Return the (X, Y) coordinate for the center point of the cell that contains the specified text.  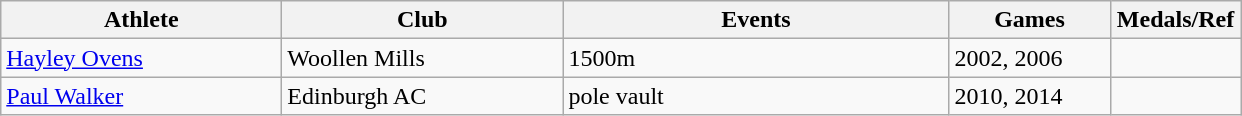
Woollen Mills (422, 58)
Hayley Ovens (142, 58)
2002, 2006 (1030, 58)
Edinburgh AC (422, 96)
Games (1030, 20)
Athlete (142, 20)
2010, 2014 (1030, 96)
Events (756, 20)
Paul Walker (142, 96)
pole vault (756, 96)
Medals/Ref (1176, 20)
1500m (756, 58)
Club (422, 20)
